Identify which cell holds the provided text, then report its (x, y) central coordinate. 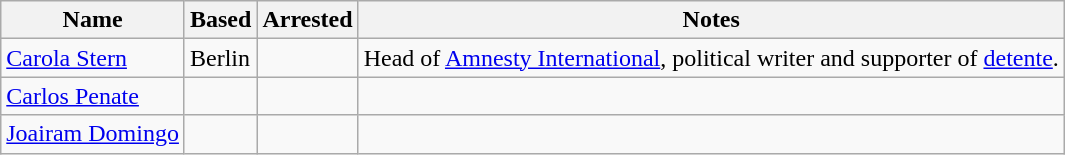
Name (93, 20)
Notes (711, 20)
Arrested (308, 20)
Joairam Domingo (93, 134)
Berlin (220, 58)
Based (220, 20)
Carlos Penate (93, 96)
Head of Amnesty International, political writer and supporter of detente. (711, 58)
Carola Stern (93, 58)
